Locate the cell with the specified text and output its [x, y] center coordinate. 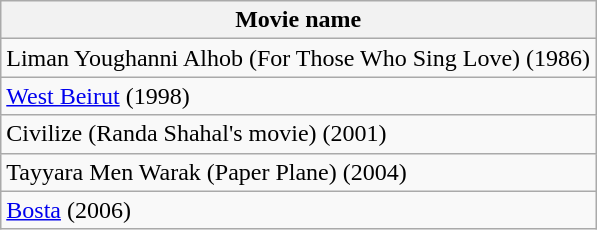
West Beirut (1998) [298, 96]
Civilize (Randa Shahal's movie) (2001) [298, 134]
Bosta (2006) [298, 210]
Tayyara Men Warak (Paper Plane) (2004) [298, 172]
Liman Youghanni Alhob (For Those Who Sing Love) (1986) [298, 58]
Movie name [298, 20]
